Identify which cell holds the provided text, then report its [X, Y] central coordinate. 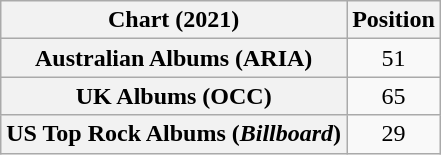
Australian Albums (ARIA) [174, 58]
US Top Rock Albums (Billboard) [174, 134]
Chart (2021) [174, 20]
65 [394, 96]
29 [394, 134]
UK Albums (OCC) [174, 96]
51 [394, 58]
Position [394, 20]
